Identify which cell holds the provided text, then report its [x, y] central coordinate. 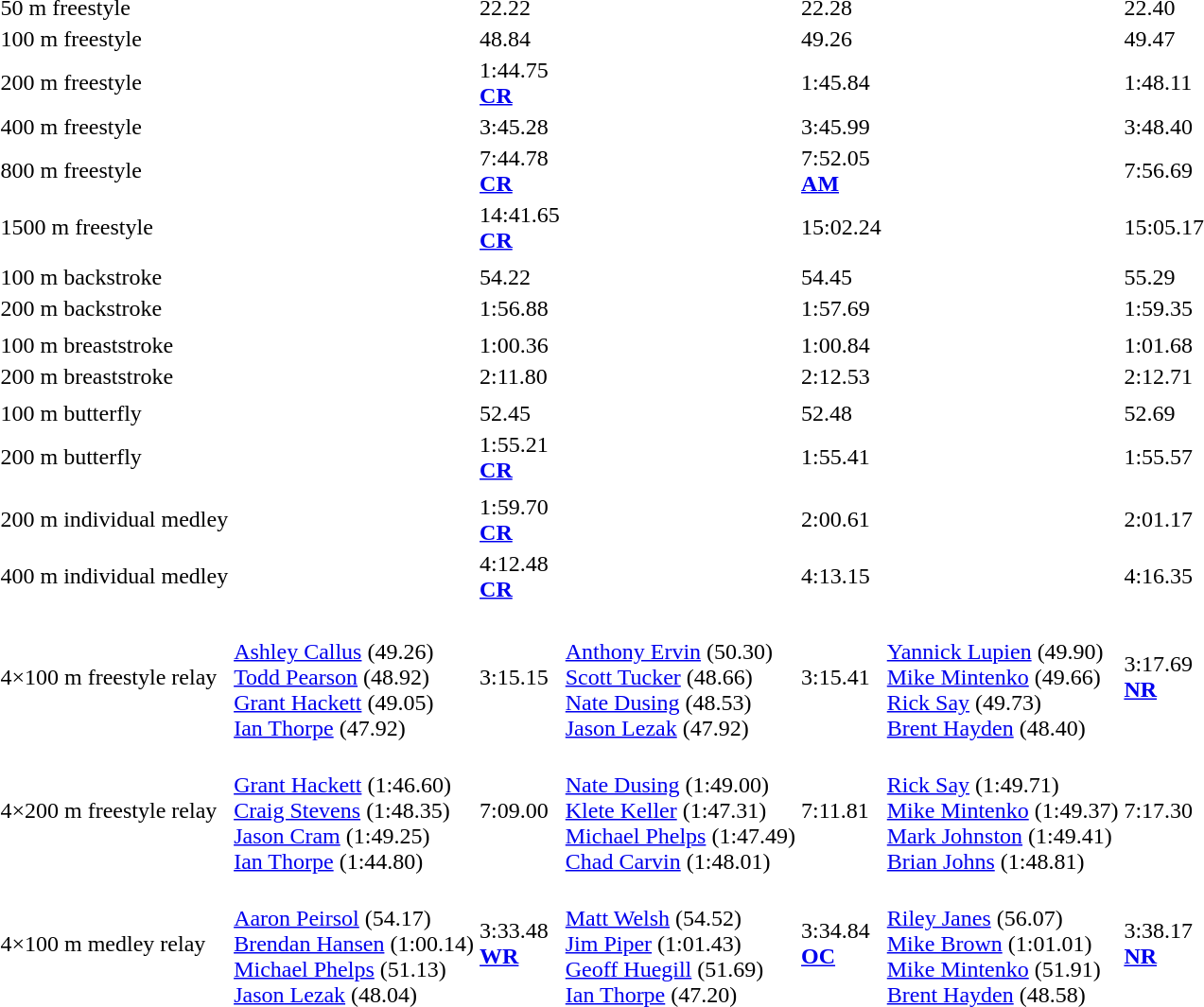
52.48 [842, 413]
7:52.05AM [842, 170]
15:02.24 [842, 227]
Anthony Ervin (50.30)Scott Tucker (48.66)Nate Dusing (48.53)Jason Lezak (47.92) [680, 677]
7:11.81 [842, 810]
1:44.75CR [520, 83]
1:55.21CR [520, 458]
Rick Say (1:49.71)Mike Mintenko (1:49.37)Mark Johnston (1:49.41)Brian Johns (1:48.81) [1003, 810]
3:45.99 [842, 127]
1:55.41 [842, 458]
1:00.36 [520, 345]
48.84 [520, 39]
2:11.80 [520, 376]
49.26 [842, 39]
1:00.84 [842, 345]
1:57.69 [842, 308]
14:41.65CR [520, 227]
Nate Dusing (1:49.00)Klete Keller (1:47.31)Michael Phelps (1:47.49)Chad Carvin (1:48.01) [680, 810]
3:45.28 [520, 127]
7:09.00 [520, 810]
7:44.78CR [520, 170]
Ashley Callus (49.26)Todd Pearson (48.92)Grant Hackett (49.05)Ian Thorpe (47.92) [354, 677]
3:15.41 [842, 677]
52.45 [520, 413]
54.45 [842, 277]
2:00.61 [842, 520]
Grant Hackett (1:46.60)Craig Stevens (1:48.35)Jason Cram (1:49.25)Ian Thorpe (1:44.80) [354, 810]
54.22 [520, 277]
3:15.15 [520, 677]
1:56.88 [520, 308]
Yannick Lupien (49.90)Mike Mintenko (49.66)Rick Say (49.73)Brent Hayden (48.40) [1003, 677]
1:59.70CR [520, 520]
2:12.53 [842, 376]
4:13.15 [842, 577]
4:12.48CR [520, 577]
1:45.84 [842, 83]
